Find where the given text appears and provide that cell's center as [X, Y] coordinate. 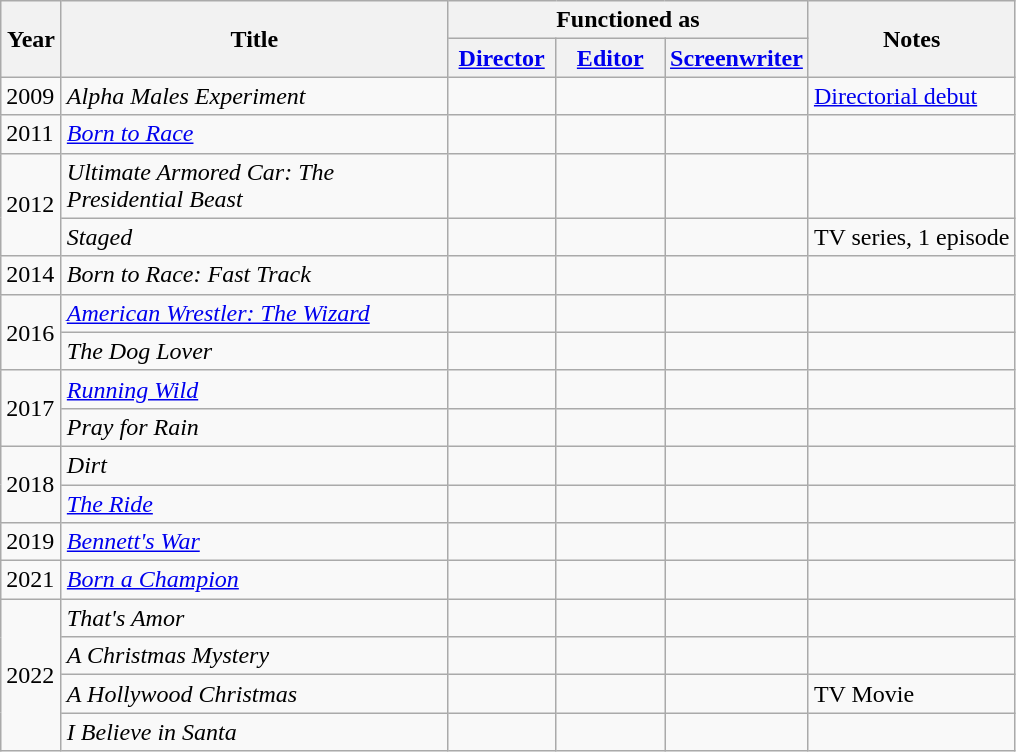
Director [502, 58]
Alpha Males Experiment [254, 96]
Editor [610, 58]
The Ride [254, 503]
2009 [32, 96]
2021 [32, 580]
Pray for Rain [254, 427]
I Believe in Santa [254, 732]
2016 [32, 332]
2022 [32, 675]
A Christmas Mystery [254, 656]
2017 [32, 408]
2019 [32, 542]
2012 [32, 204]
A Hollywood Christmas [254, 694]
That's Amor [254, 618]
Staged [254, 237]
Year [32, 39]
Screenwriter [736, 58]
Dirt [254, 465]
Ultimate Armored Car: The Presidential Beast [254, 186]
Title [254, 39]
2018 [32, 484]
The Dog Lover [254, 351]
Bennett's War [254, 542]
2014 [32, 275]
Notes [912, 39]
Born to Race [254, 134]
TV Movie [912, 694]
Born to Race: Fast Track [254, 275]
2011 [32, 134]
Running Wild [254, 389]
Born a Champion [254, 580]
Directorial debut [912, 96]
Functioned as [628, 20]
TV series, 1 episode [912, 237]
American Wrestler: The Wizard [254, 313]
